Output the (x, y) coordinate of the center of the cell containing the given text.  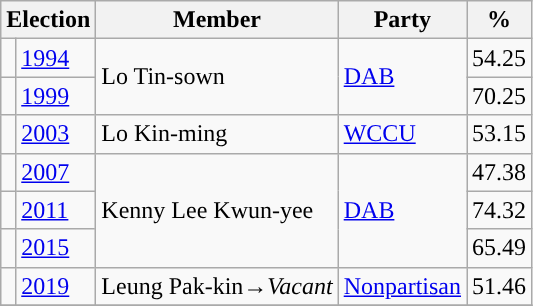
2007 (56, 172)
Nonpartisan (402, 286)
Lo Tin-sown (217, 77)
74.32 (500, 210)
1999 (56, 96)
1994 (56, 58)
Kenny Lee Kwun-yee (217, 210)
2003 (56, 134)
54.25 (500, 58)
2019 (56, 286)
% (500, 20)
47.38 (500, 172)
70.25 (500, 96)
Election (48, 20)
2015 (56, 248)
Party (402, 20)
Leung Pak-kin→Vacant (217, 286)
2011 (56, 210)
WCCU (402, 134)
53.15 (500, 134)
51.46 (500, 286)
Member (217, 20)
65.49 (500, 248)
Lo Kin-ming (217, 134)
